Provide the [X, Y] coordinate of the cell's center where the given text is located.  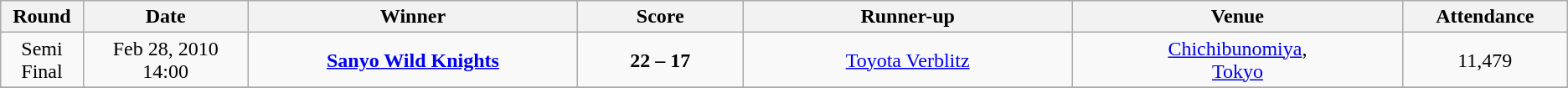
Feb 28, 2010 14:00 [166, 60]
Runner-up [908, 17]
Winner [413, 17]
Round [42, 17]
11,479 [1484, 60]
22 – 17 [660, 60]
Venue [1238, 17]
Score [660, 17]
Toyota Verblitz [908, 60]
Chichibunomiya,Tokyo [1238, 60]
Sanyo Wild Knights [413, 60]
Attendance [1484, 17]
Semi Final [42, 60]
Date [166, 17]
